Search for the cell housing the specified text and yield its [x, y] center coordinate. 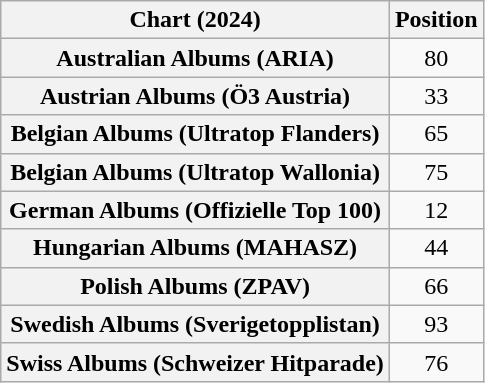
Swiss Albums (Schweizer Hitparade) [196, 362]
Belgian Albums (Ultratop Wallonia) [196, 172]
Belgian Albums (Ultratop Flanders) [196, 134]
Hungarian Albums (MAHASZ) [196, 248]
93 [436, 324]
Position [436, 20]
65 [436, 134]
German Albums (Offizielle Top 100) [196, 210]
12 [436, 210]
80 [436, 58]
33 [436, 96]
66 [436, 286]
Austrian Albums (Ö3 Austria) [196, 96]
Australian Albums (ARIA) [196, 58]
Polish Albums (ZPAV) [196, 286]
Chart (2024) [196, 20]
Swedish Albums (Sverigetopplistan) [196, 324]
76 [436, 362]
75 [436, 172]
44 [436, 248]
